Return (X, Y) of the center of cell containing provided text 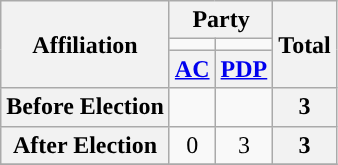
Before Election (86, 107)
Party (220, 20)
After Election (86, 145)
Total (305, 44)
0 (192, 145)
AC (192, 69)
PDP (244, 69)
Affiliation (86, 44)
